Provide the [x, y] coordinate of the cell's center where the given text is located.  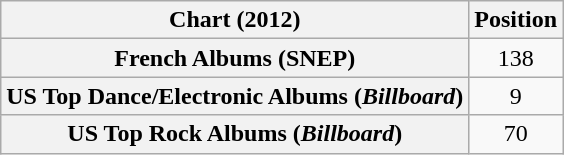
Chart (2012) [235, 20]
9 [516, 96]
138 [516, 58]
70 [516, 134]
French Albums (SNEP) [235, 58]
US Top Rock Albums (Billboard) [235, 134]
US Top Dance/Electronic Albums (Billboard) [235, 96]
Position [516, 20]
